Output the (x, y) coordinate of the center of the cell containing the given text.  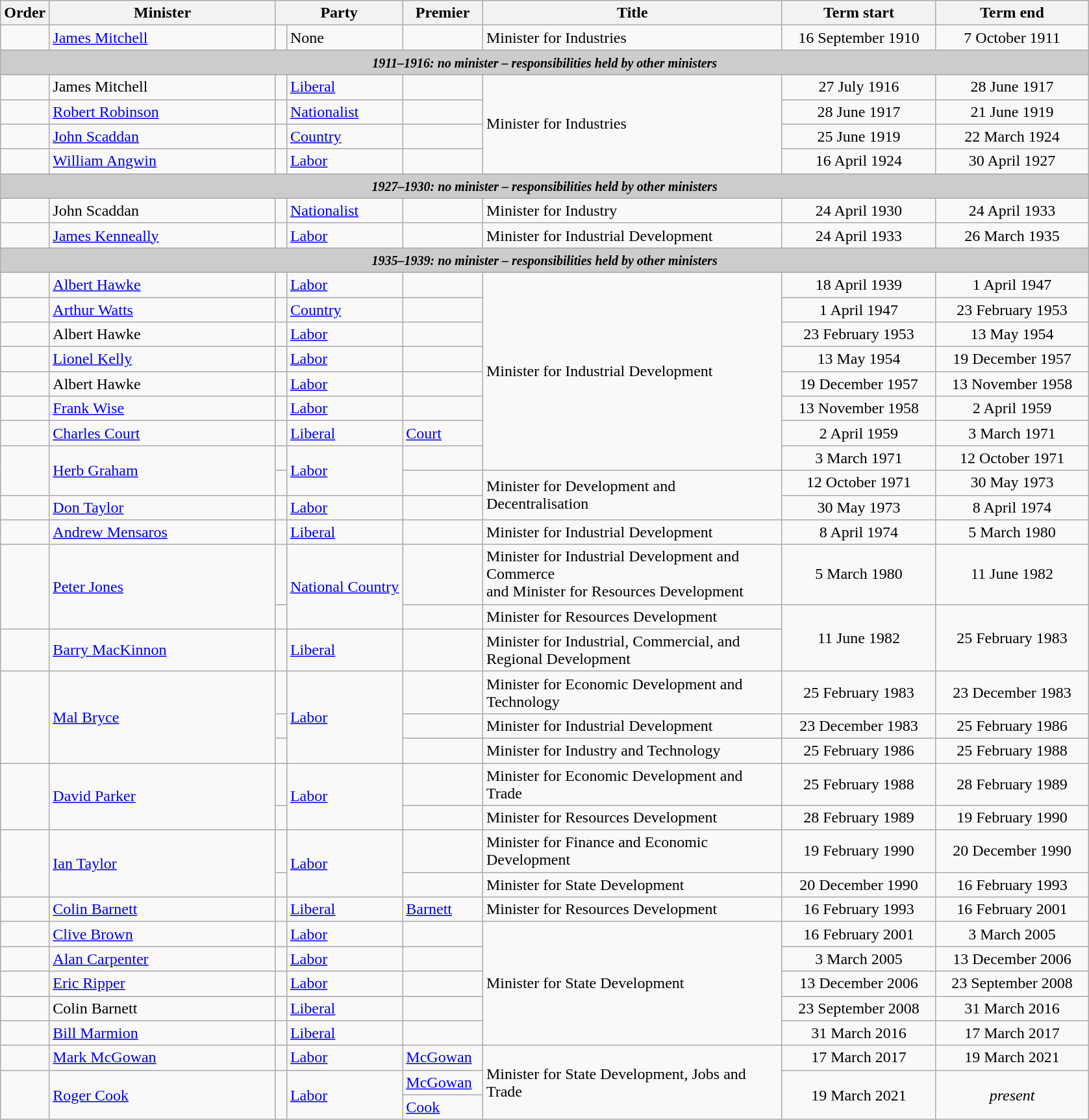
Minister for Economic Development and Technology (632, 693)
1935–1939: no minister – responsibilities held by other ministers (545, 260)
Frank Wise (162, 409)
Lionel Kelly (162, 359)
Arthur Watts (162, 310)
18 April 1939 (858, 285)
Bill Marmion (162, 1033)
Peter Jones (162, 587)
Minister for Industry and Technology (632, 750)
Mark McGowan (162, 1058)
Minister for Industry (632, 210)
Party (339, 13)
Minister for Finance and Economic Development (632, 851)
26 March 1935 (1012, 235)
Barry MacKinnon (162, 650)
16 September 1910 (858, 38)
Eric Ripper (162, 984)
25 June 1919 (858, 136)
Minister for Industrial, Commercial, and Regional Development (632, 650)
Term start (858, 13)
Premier (443, 13)
Term end (1012, 13)
National Country (344, 587)
21 June 1919 (1012, 112)
Cook (443, 1107)
Mal Bryce (162, 717)
David Parker (162, 796)
27 July 1916 (858, 87)
Barnett (443, 910)
Ian Taylor (162, 864)
Minister for Economic Development and Trade (632, 783)
Title (632, 13)
Minister for Industrial Development and Commerceand Minister for Resources Development (632, 574)
Andrew Mensaros (162, 532)
22 March 1924 (1012, 136)
Charles Court (162, 433)
Clive Brown (162, 934)
Court (443, 433)
Roger Cook (162, 1095)
present (1012, 1095)
1911–1916: no minister – responsibilities held by other ministers (545, 62)
Minister for Development and Decentralisation (632, 495)
Alan Carpenter (162, 959)
None (344, 38)
7 October 1911 (1012, 38)
16 April 1924 (858, 161)
James Kenneally (162, 235)
Minister (162, 13)
30 April 1927 (1012, 161)
Robert Robinson (162, 112)
William Angwin (162, 161)
Herb Graham (162, 470)
Don Taylor (162, 507)
1927–1930: no minister – responsibilities held by other ministers (545, 186)
Order (25, 13)
Minister for State Development, Jobs and Trade (632, 1082)
24 April 1930 (858, 210)
